For the text-containing cell, return its midpoint in (x, y) coordinate format. 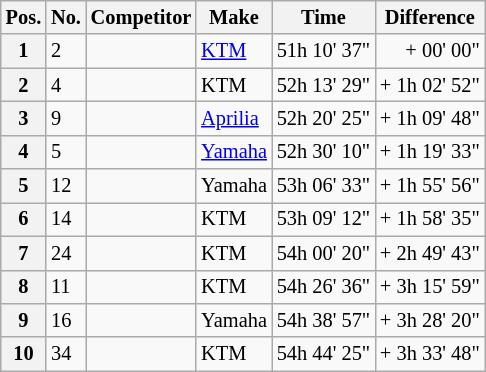
16 (66, 320)
Time (324, 17)
52h 13' 29" (324, 85)
+ 1h 09' 48" (430, 118)
54h 00' 20" (324, 253)
+ 1h 19' 33" (430, 152)
+ 1h 55' 56" (430, 186)
10 (24, 354)
51h 10' 37" (324, 51)
Aprilia (234, 118)
3 (24, 118)
54h 26' 36" (324, 287)
+ 00' 00" (430, 51)
52h 20' 25" (324, 118)
14 (66, 219)
+ 3h 33' 48" (430, 354)
+ 3h 15' 59" (430, 287)
+ 2h 49' 43" (430, 253)
8 (24, 287)
53h 09' 12" (324, 219)
54h 44' 25" (324, 354)
6 (24, 219)
34 (66, 354)
54h 38' 57" (324, 320)
1 (24, 51)
+ 1h 02' 52" (430, 85)
Make (234, 17)
24 (66, 253)
7 (24, 253)
+ 3h 28' 20" (430, 320)
52h 30' 10" (324, 152)
Pos. (24, 17)
12 (66, 186)
11 (66, 287)
Competitor (141, 17)
No. (66, 17)
Difference (430, 17)
+ 1h 58' 35" (430, 219)
53h 06' 33" (324, 186)
